From the cell containing the given text, extract its center point as (x, y) coordinate. 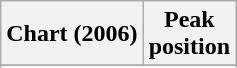
Peak position (189, 34)
Chart (2006) (72, 34)
